Find where the given text appears and provide that cell's center as (x, y) coordinate. 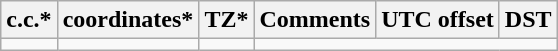
coordinates* (128, 20)
Comments (315, 20)
UTC offset (438, 20)
c.c.* (29, 20)
DST (528, 20)
TZ* (226, 20)
